Identify which cell holds the provided text, then report its (x, y) central coordinate. 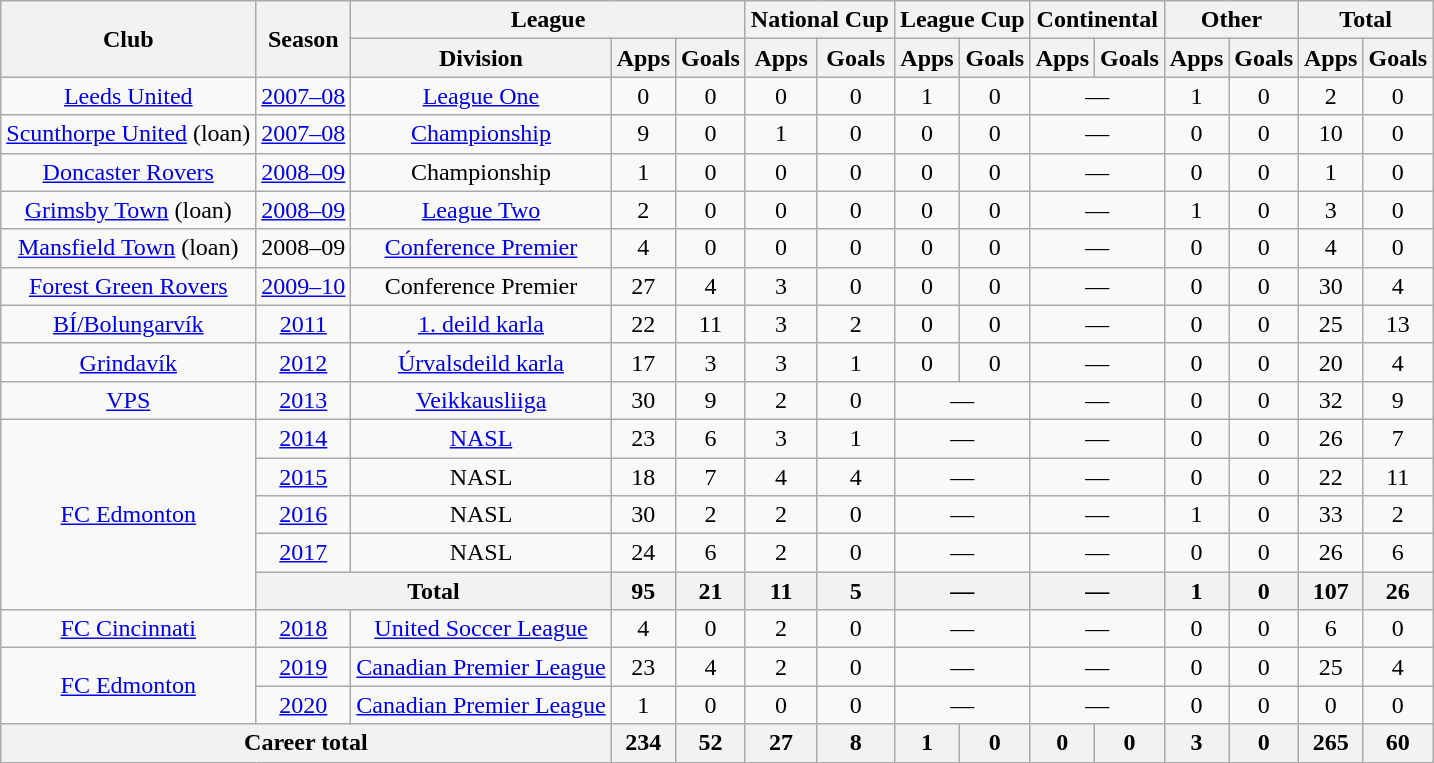
18 (643, 477)
Úrvalsdeild karla (481, 362)
10 (1331, 134)
33 (1331, 515)
Career total (306, 743)
League Two (481, 210)
32 (1331, 400)
8 (856, 743)
League Cup (962, 20)
Doncaster Rovers (128, 172)
265 (1331, 743)
107 (1331, 591)
Mansfield Town (loan) (128, 248)
Grindavík (128, 362)
17 (643, 362)
2018 (304, 629)
Leeds United (128, 96)
United Soccer League (481, 629)
FC Cincinnati (128, 629)
2011 (304, 324)
2017 (304, 553)
1. deild karla (481, 324)
League (548, 20)
2016 (304, 515)
Veikkausliiga (481, 400)
2009–10 (304, 286)
20 (1331, 362)
60 (1398, 743)
League One (481, 96)
2019 (304, 667)
2014 (304, 438)
2013 (304, 400)
21 (711, 591)
2020 (304, 705)
52 (711, 743)
Continental (1097, 20)
2012 (304, 362)
24 (643, 553)
Other (1231, 20)
VPS (128, 400)
5 (856, 591)
BÍ/Bolungarvík (128, 324)
2015 (304, 477)
Forest Green Rovers (128, 286)
234 (643, 743)
Division (481, 58)
Season (304, 39)
13 (1398, 324)
95 (643, 591)
Scunthorpe United (loan) (128, 134)
Club (128, 39)
Grimsby Town (loan) (128, 210)
National Cup (820, 20)
